Find where the given text appears and provide that cell's center as [X, Y] coordinate. 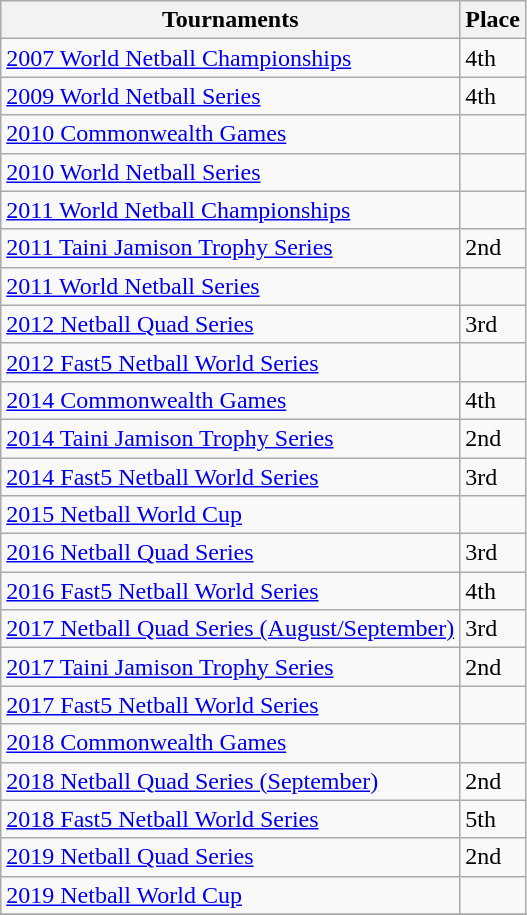
2011 Taini Jamison Trophy Series [230, 248]
2012 Netball Quad Series [230, 324]
2014 Taini Jamison Trophy Series [230, 438]
2018 Fast5 Netball World Series [230, 819]
2007 World Netball Championships [230, 58]
2009 World Netball Series [230, 96]
5th [493, 819]
2014 Commonwealth Games [230, 400]
Tournaments [230, 20]
2016 Fast5 Netball World Series [230, 591]
2019 Netball World Cup [230, 895]
2019 Netball Quad Series [230, 857]
2011 World Netball Championships [230, 210]
2010 World Netball Series [230, 172]
2017 Netball Quad Series (August/September) [230, 629]
2015 Netball World Cup [230, 515]
2017 Taini Jamison Trophy Series [230, 667]
Place [493, 20]
2017 Fast5 Netball World Series [230, 705]
2012 Fast5 Netball World Series [230, 362]
2014 Fast5 Netball World Series [230, 477]
2016 Netball Quad Series [230, 553]
2018 Commonwealth Games [230, 743]
2010 Commonwealth Games [230, 134]
2018 Netball Quad Series (September) [230, 781]
2011 World Netball Series [230, 286]
